For the text-containing cell, return its midpoint in (X, Y) coordinate format. 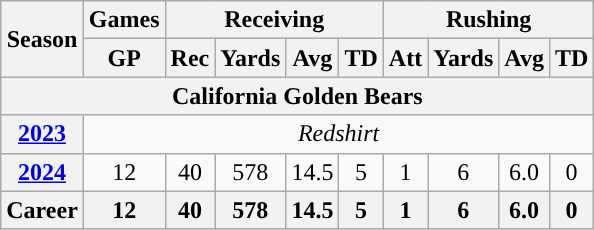
Rushing (488, 20)
Att (405, 58)
GP (124, 58)
2023 (42, 134)
Season (42, 39)
Redshirt (338, 134)
Rec (190, 58)
California Golden Bears (298, 96)
Receiving (274, 20)
Games (124, 20)
2024 (42, 172)
Career (42, 210)
